Detect which cell encompasses the target text, then output its [X, Y] center coordinate. 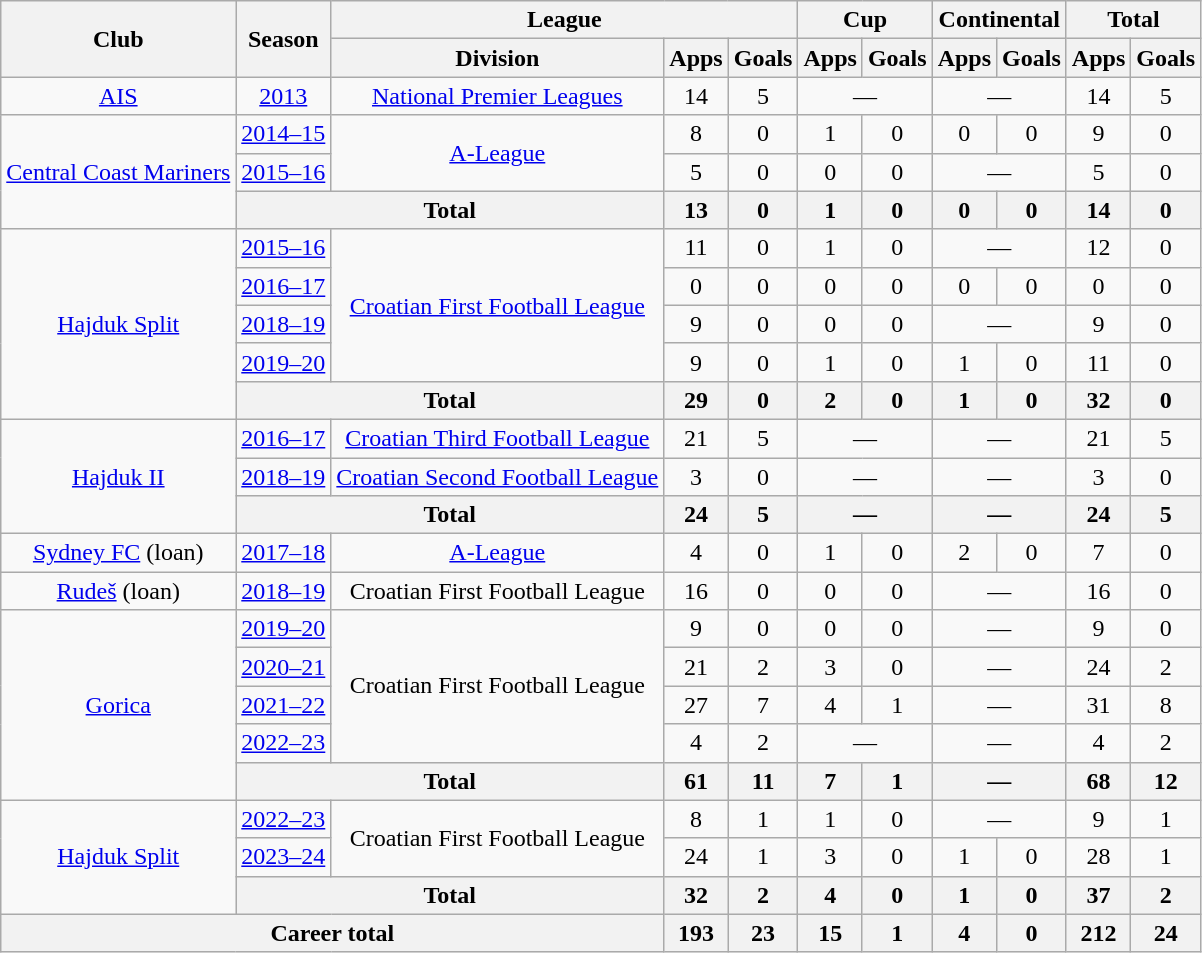
27 [696, 705]
Career total [332, 933]
23 [763, 933]
Season [284, 39]
2020–21 [284, 667]
Club [118, 39]
29 [696, 400]
212 [1098, 933]
193 [696, 933]
Croatian Second Football League [498, 477]
Continental [999, 20]
Gorica [118, 705]
2021–22 [284, 705]
2014–15 [284, 134]
League [564, 20]
13 [696, 210]
61 [696, 781]
2023–24 [284, 857]
National Premier Leagues [498, 96]
Division [498, 58]
2017–18 [284, 553]
15 [830, 933]
68 [1098, 781]
Cup [865, 20]
Rudeš (loan) [118, 591]
Hajduk II [118, 476]
AIS [118, 96]
Croatian Third Football League [498, 438]
Central Coast Mariners [118, 172]
31 [1098, 705]
37 [1098, 895]
2013 [284, 96]
28 [1098, 857]
Sydney FC (loan) [118, 553]
